Output the (x, y) coordinate of the center of the cell containing the given text.  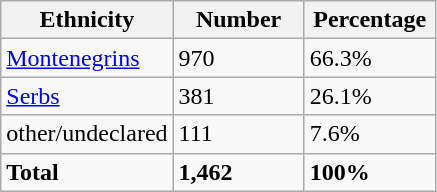
970 (238, 58)
100% (370, 172)
1,462 (238, 172)
other/undeclared (87, 134)
Total (87, 172)
Number (238, 20)
Serbs (87, 96)
111 (238, 134)
26.1% (370, 96)
Montenegrins (87, 58)
381 (238, 96)
66.3% (370, 58)
Percentage (370, 20)
Ethnicity (87, 20)
7.6% (370, 134)
